Return the [x, y] coordinate for the center point of the cell that contains the specified text.  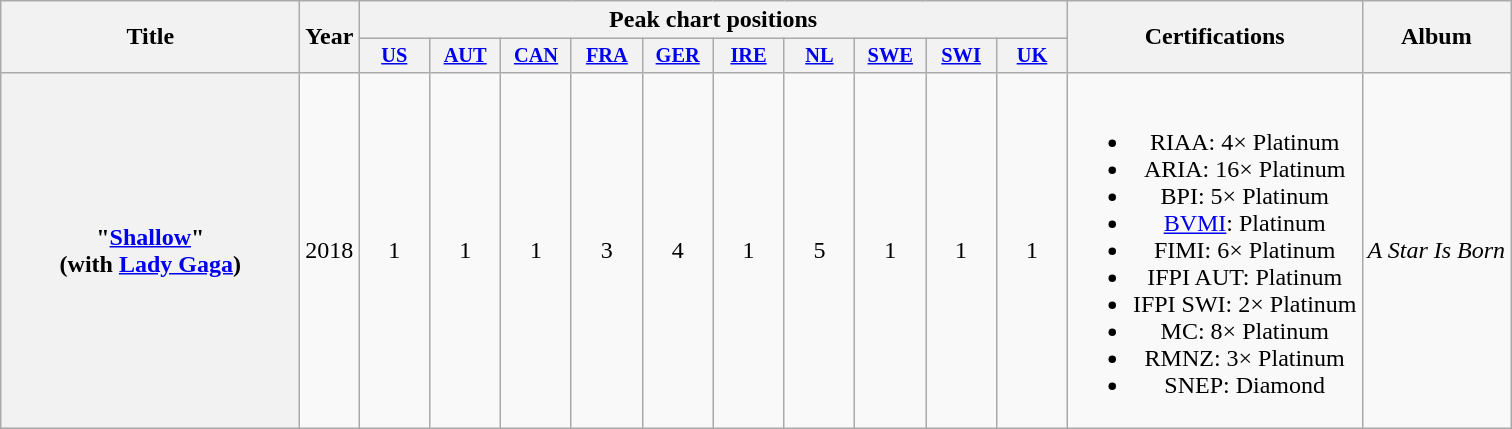
Peak chart positions [714, 20]
SWI [962, 56]
UK [1032, 56]
US [394, 56]
FRA [606, 56]
GER [678, 56]
Certifications [1214, 37]
2018 [330, 250]
Year [330, 37]
AUT [466, 56]
A Star Is Born [1436, 250]
SWE [890, 56]
NL [820, 56]
Album [1436, 37]
4 [678, 250]
"Shallow"(with Lady Gaga) [150, 250]
3 [606, 250]
5 [820, 250]
CAN [536, 56]
Title [150, 37]
IRE [748, 56]
